Identify which cell holds the provided text, then report its [X, Y] central coordinate. 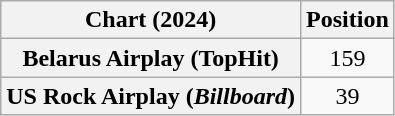
Belarus Airplay (TopHit) [151, 58]
US Rock Airplay (Billboard) [151, 96]
Position [348, 20]
Chart (2024) [151, 20]
159 [348, 58]
39 [348, 96]
